Detect which cell encompasses the target text, then output its (x, y) center coordinate. 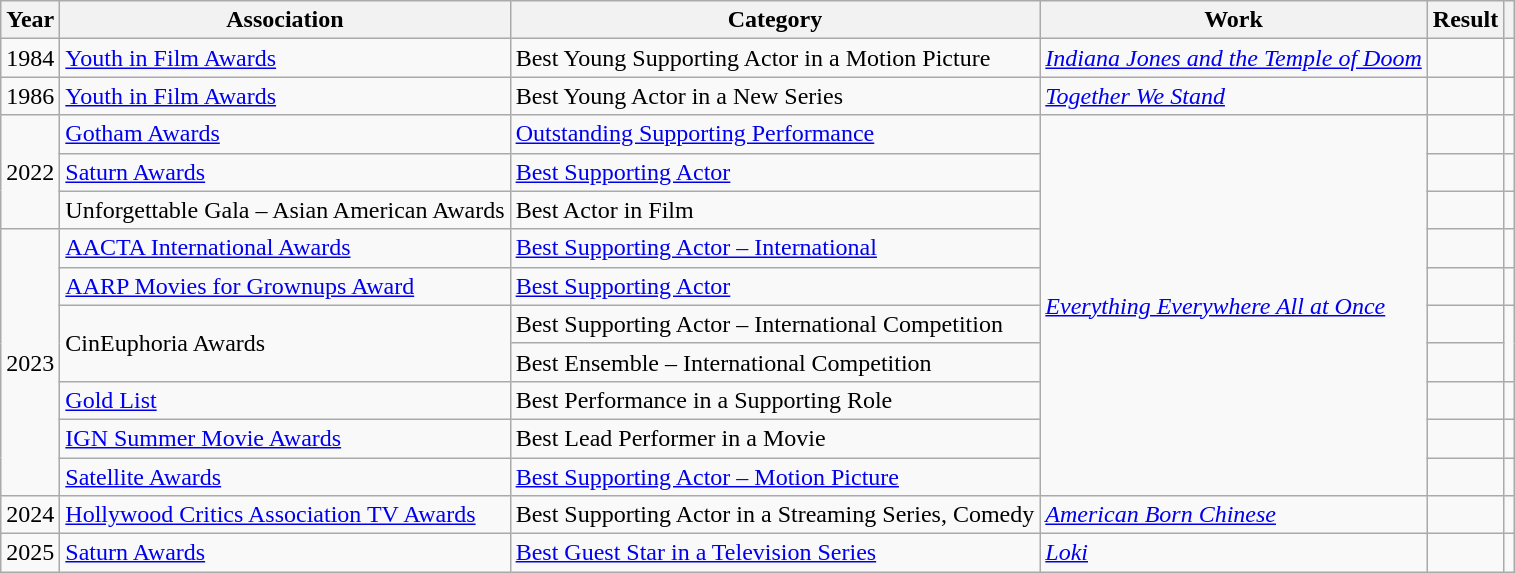
Gotham Awards (285, 134)
Best Young Supporting Actor in a Motion Picture (775, 58)
CinEuphoria Awards (285, 343)
Best Guest Star in a Television Series (775, 553)
Best Ensemble – International Competition (775, 362)
Best Performance in a Supporting Role (775, 400)
Best Supporting Actor – International (775, 248)
Result (1465, 20)
Loki (1234, 553)
Gold List (285, 400)
2024 (30, 515)
Association (285, 20)
2022 (30, 172)
Unforgettable Gala – Asian American Awards (285, 210)
Year (30, 20)
1986 (30, 96)
Hollywood Critics Association TV Awards (285, 515)
1984 (30, 58)
IGN Summer Movie Awards (285, 438)
Everything Everywhere All at Once (1234, 306)
AACTA International Awards (285, 248)
Satellite Awards (285, 477)
Best Supporting Actor – International Competition (775, 324)
Category (775, 20)
2023 (30, 362)
Indiana Jones and the Temple of Doom (1234, 58)
Best Supporting Actor – Motion Picture (775, 477)
Best Lead Performer in a Movie (775, 438)
Best Supporting Actor in a Streaming Series, Comedy (775, 515)
Work (1234, 20)
Best Young Actor in a New Series (775, 96)
Outstanding Supporting Performance (775, 134)
Best Actor in Film (775, 210)
American Born Chinese (1234, 515)
AARP Movies for Grownups Award (285, 286)
Together We Stand (1234, 96)
2025 (30, 553)
